Return (x, y) of the center of cell containing provided text 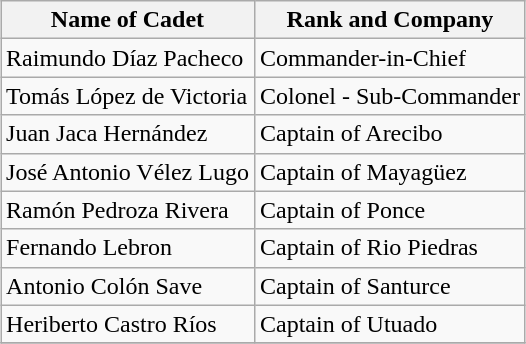
José Antonio Vélez Lugo (128, 172)
Colonel - Sub-Commander (390, 96)
Raimundo Díaz Pacheco (128, 58)
Heriberto Castro Ríos (128, 324)
Captain of Mayagüez (390, 172)
Juan Jaca Hernández (128, 134)
Commander-in-Chief (390, 58)
Rank and Company (390, 20)
Tomás López de Victoria (128, 96)
Ramón Pedroza Rivera (128, 210)
Captain of Ponce (390, 210)
Antonio Colón Save (128, 286)
Captain of Utuado (390, 324)
Fernando Lebron (128, 248)
Captain of Rio Piedras (390, 248)
Captain of Santurce (390, 286)
Name of Cadet (128, 20)
Captain of Arecibo (390, 134)
